Return the [X, Y] coordinate for the center point of the cell that contains the specified text.  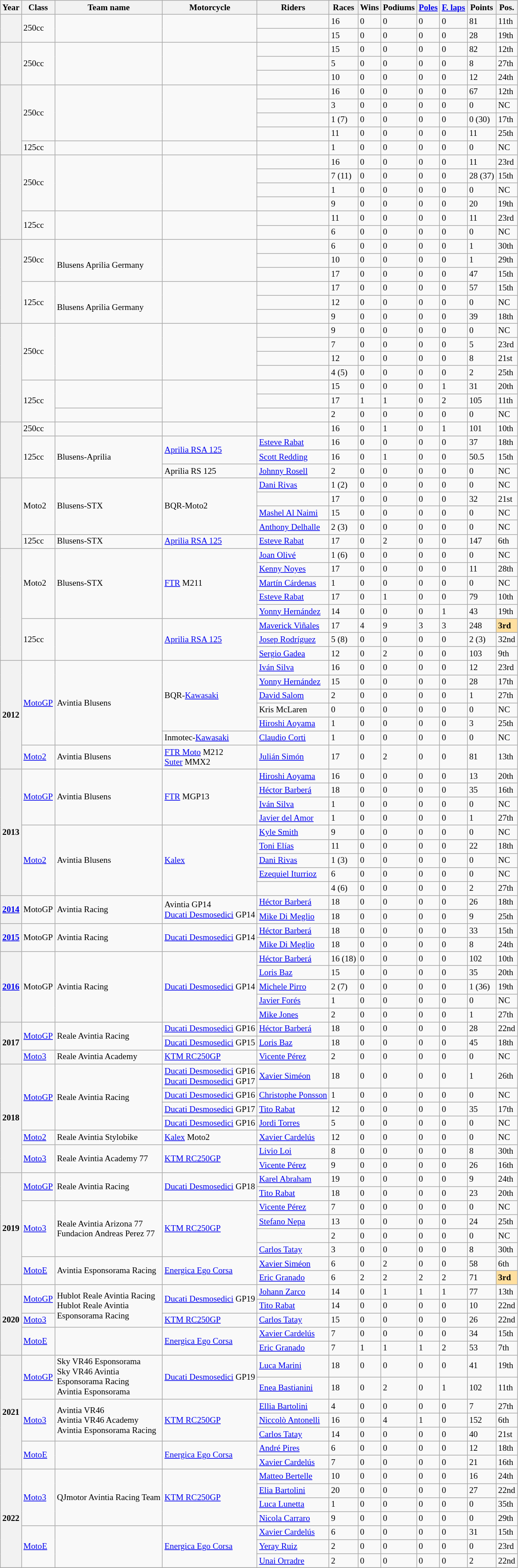
57 [482, 288]
1 (2) [344, 485]
Ducati Desmosedici GP16Ducati Desmosedici GP17 [210, 1076]
Kris McLaren [293, 710]
1 (6) [344, 556]
FTR M211 [210, 584]
35th [507, 1504]
Johann Zarco [293, 1292]
147 [482, 541]
Avintia Esponsorama Racing [109, 1271]
7 (11) [344, 176]
2020 [11, 1320]
Inmotec-Kawasaki [210, 738]
Anthony Delhalle [293, 527]
67 [482, 91]
Podiums [399, 8]
Ducati Desmosedici GP17 [210, 1109]
FTR Moto M212 Suter MMX2 [210, 757]
QJmotor Avintia Racing Team [109, 1497]
105 [482, 401]
47 [482, 274]
23 [482, 1194]
Javier Forés [293, 1001]
5 (8) [344, 639]
Blusens-Aprilia [109, 457]
Joan Olivé [293, 556]
Reale Avintia Academy 77 [109, 1158]
2013 [11, 832]
2012 [11, 715]
40 [482, 1434]
58 [482, 1264]
7th [507, 1348]
FTR MGP13 [210, 798]
19 [344, 1179]
39 [482, 317]
Kalex [210, 860]
Livio Loi [293, 1151]
1 (7) [344, 120]
22 [482, 846]
4 (6) [344, 889]
33 [482, 931]
2021 [11, 1412]
Stefano Nepa [293, 1222]
Claudio Corti [293, 738]
43 [482, 611]
Elia Bartolini [293, 1490]
Luca Lunetta [293, 1504]
Sergio Gadea [293, 654]
32 [482, 499]
24 [482, 1222]
248 [482, 626]
Christophe Ponsson [293, 1095]
Ellia Bartolini [293, 1406]
2 (7) [344, 987]
21 [482, 1462]
Martín Cárdenas [293, 584]
Races [344, 8]
53 [482, 1348]
71 [482, 1278]
Ducati Desmosedici GP15 [210, 1043]
Maverick Viñales [293, 626]
16 (18) [344, 959]
Kalex Moto2 [210, 1137]
2015 [11, 938]
Mike Jones [293, 1015]
André Pires [293, 1448]
79 [482, 597]
Luca Marini [293, 1366]
Mashel Al Naimi [293, 513]
Niccolò Antonelli [293, 1420]
Toni Elías [293, 846]
Javier del Amor [293, 818]
Jordi Torres [293, 1123]
2018 [11, 1118]
Josep Rodríguez [293, 639]
Reale Avintia Stylobike [109, 1137]
37 [482, 443]
41 [482, 1366]
Enea Bastianini [293, 1388]
BQR-Kawasaki [210, 696]
Aprilia RS 125 [210, 471]
2022 [11, 1519]
Unai Orradre [293, 1561]
1 (3) [344, 860]
34 [482, 1334]
Scott Redding [293, 457]
28th [507, 569]
Ducati Desmosedici GP18 [210, 1187]
Year [11, 8]
2016 [11, 987]
2017 [11, 1043]
Ezequiel Iturrioz [293, 874]
Riders [293, 8]
9th [507, 654]
Hublot Reale Avintia RacingHublot Reale AvintiaEsponsorama Racing [109, 1306]
26th [507, 1076]
Karel Abraham [293, 1179]
82 [482, 49]
Team name [109, 8]
2019 [11, 1228]
BQR-Moto2 [210, 506]
101 [482, 429]
Poles [428, 8]
Avintia GP14Ducati Desmosedici GP14 [210, 909]
2014 [11, 909]
Johnny Rosell [293, 471]
Points [482, 8]
F. laps [454, 8]
David Salom [293, 696]
Wins [370, 8]
Reale Avintia Academy [109, 1057]
50.5 [482, 457]
Class [38, 8]
Julián Simón [293, 757]
Michele Pirro [293, 987]
Sky VR46 EsponsoramaSky VR46 AvintiaEsponsorama RacingAvintia Esponsorama [109, 1377]
4 (5) [344, 373]
103 [482, 654]
77 [482, 1292]
Nicola Carraro [293, 1519]
27 [482, 1490]
Matteo Bertelle [293, 1477]
Kenny Noyes [293, 569]
Pos. [507, 8]
152 [482, 1420]
Motorcycle [210, 8]
0 (30) [482, 120]
32nd [507, 639]
Yeray Ruiz [293, 1547]
Avintia VR46Avintia VR46 AcademyAvintia Esponsorama Racing [109, 1420]
28 (37) [482, 176]
1 (36) [482, 987]
45 [482, 1043]
Reale Avintia Arizona 77Fundacion Andreas Perez 77 [109, 1228]
Kyle Smith [293, 832]
